Return [X, Y] of the center of cell containing provided text 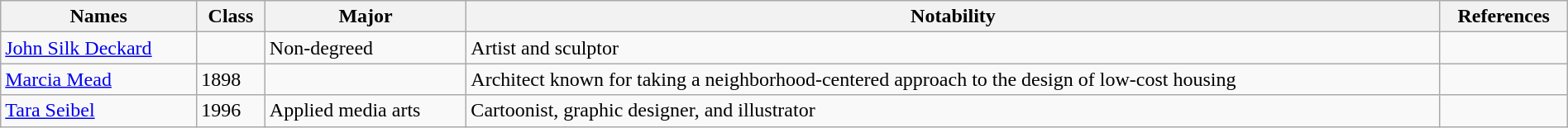
Non-degreed [366, 48]
Tara Seibel [99, 111]
Cartoonist, graphic designer, and illustrator [953, 111]
Names [99, 17]
Marcia Mead [99, 79]
1898 [232, 79]
1996 [232, 111]
Notability [953, 17]
Artist and sculptor [953, 48]
John Silk Deckard [99, 48]
Architect known for taking a neighborhood-centered approach to the design of low-cost housing [953, 79]
Major [366, 17]
Applied media arts [366, 111]
Class [232, 17]
References [1503, 17]
